Scan for the cell matching the given text and deliver its [X, Y] coordinate at center. 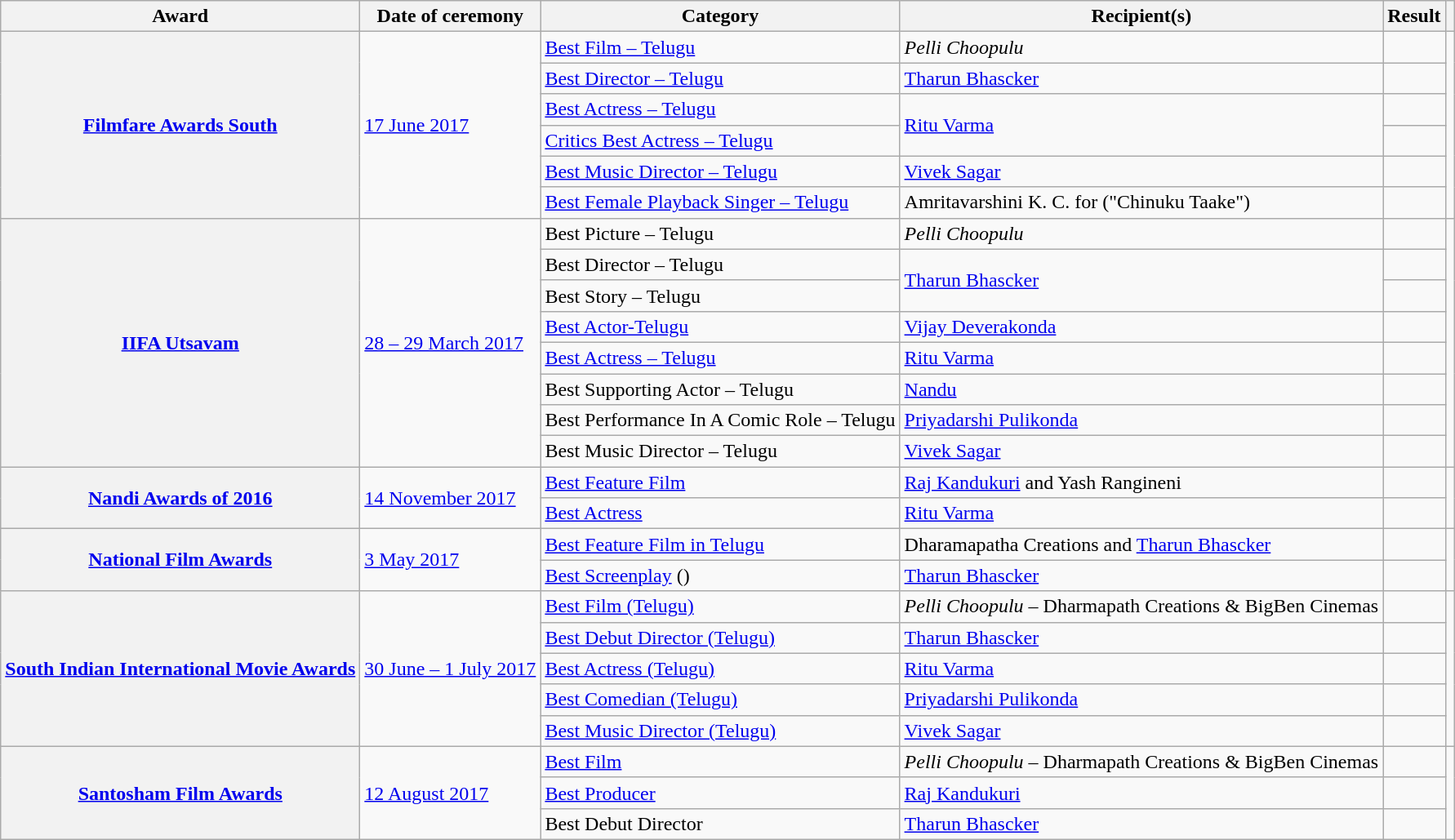
Result [1414, 16]
Best Screenplay () [720, 576]
Vijay Deverakonda [1141, 327]
Date of ceremony [451, 16]
Dharamapatha Creations and Tharun Bhascker [1141, 544]
Raj Kandukuri and Yash Rangineni [1141, 482]
Santosham Film Awards [180, 793]
17 June 2017 [451, 125]
Best Feature Film in Telugu [720, 544]
Best Feature Film [720, 482]
Category [720, 16]
30 June – 1 July 2017 [451, 669]
Best Producer [720, 793]
14 November 2017 [451, 498]
12 August 2017 [451, 793]
Best Actor-Telugu [720, 327]
Best Film [720, 762]
Filmfare Awards South [180, 125]
Nandi Awards of 2016 [180, 498]
Best Music Director (Telugu) [720, 731]
Raj Kandukuri [1141, 793]
Best Film – Telugu [720, 47]
Best Actress (Telugu) [720, 669]
National Film Awards [180, 560]
IIFA Utsavam [180, 342]
Best Comedian (Telugu) [720, 700]
Best Film (Telugu) [720, 607]
Best Story – Telugu [720, 296]
Best Performance In A Comic Role – Telugu [720, 420]
Nandu [1141, 389]
Amritavarshini K. C. for ("Chinuku Taake") [1141, 202]
Best Picture – Telugu [720, 233]
South Indian International Movie Awards [180, 669]
28 – 29 March 2017 [451, 342]
Critics Best Actress – Telugu [720, 140]
Recipient(s) [1141, 16]
Best Female Playback Singer – Telugu [720, 202]
Best Debut Director [720, 824]
Best Debut Director (Telugu) [720, 638]
3 May 2017 [451, 560]
Award [180, 16]
Best Supporting Actor – Telugu [720, 389]
Best Actress [720, 513]
